Output the [X, Y] coordinate of the center of the cell containing the given text.  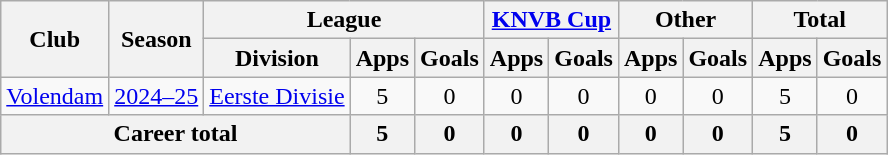
Career total [176, 134]
Eerste Divisie [277, 96]
Volendam [55, 96]
2024–25 [156, 96]
Club [55, 39]
Season [156, 39]
Total [820, 20]
KNVB Cup [551, 20]
Division [277, 58]
League [344, 20]
Other [685, 20]
